Return (X, Y) of the center of cell containing provided text 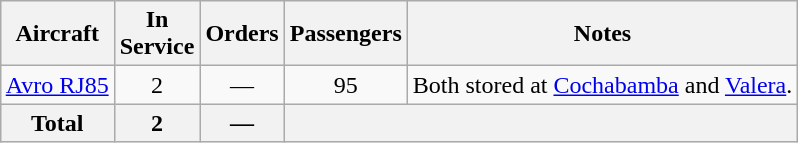
Aircraft (57, 34)
Total (57, 123)
In Service (157, 34)
Notes (602, 34)
95 (346, 85)
Orders (242, 34)
Passengers (346, 34)
Avro RJ85 (57, 85)
Both stored at Cochabamba and Valera. (602, 85)
